Scan for the cell matching the given text and deliver its (X, Y) coordinate at center. 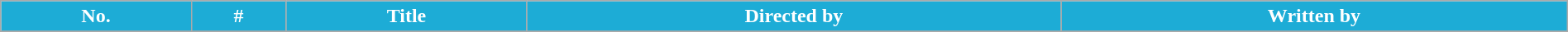
Directed by (794, 16)
No. (96, 16)
Title (407, 16)
Written by (1315, 16)
# (238, 16)
